Scan for the cell matching the given text and deliver its (x, y) coordinate at center. 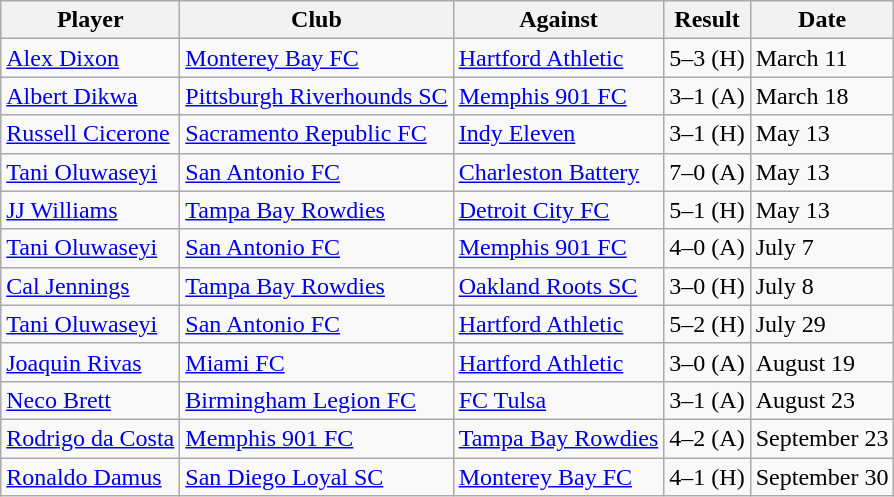
September 30 (822, 477)
Oakland Roots SC (558, 286)
Date (822, 20)
5–3 (H) (707, 58)
August 23 (822, 400)
Club (316, 20)
JJ Williams (90, 210)
Result (707, 20)
Albert Dikwa (90, 96)
4–0 (A) (707, 248)
Joaquin Rivas (90, 362)
Birmingham Legion FC (316, 400)
3–0 (H) (707, 286)
Detroit City FC (558, 210)
Ronaldo Damus (90, 477)
7–0 (A) (707, 172)
Sacramento Republic FC (316, 134)
Neco Brett (90, 400)
Charleston Battery (558, 172)
Against (558, 20)
4–1 (H) (707, 477)
Russell Cicerone (90, 134)
San Diego Loyal SC (316, 477)
4–2 (A) (707, 438)
September 23 (822, 438)
3–0 (A) (707, 362)
July 29 (822, 324)
5–1 (H) (707, 210)
Cal Jennings (90, 286)
March 11 (822, 58)
Indy Eleven (558, 134)
August 19 (822, 362)
July 8 (822, 286)
July 7 (822, 248)
March 18 (822, 96)
5–2 (H) (707, 324)
FC Tulsa (558, 400)
Alex Dixon (90, 58)
Pittsburgh Riverhounds SC (316, 96)
3–1 (H) (707, 134)
Player (90, 20)
Rodrigo da Costa (90, 438)
Miami FC (316, 362)
